Return [x, y] of the center of cell containing provided text 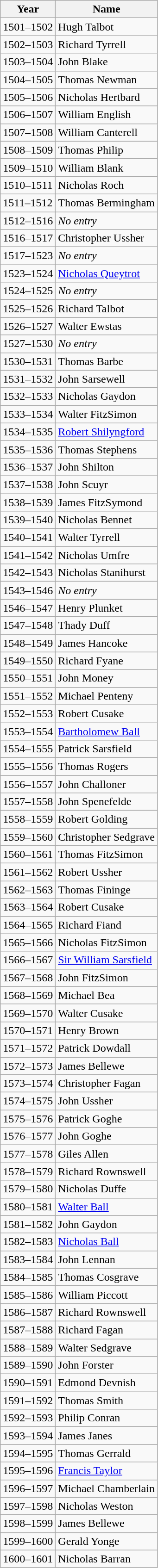
1542–1543 [28, 573]
Walter Cusake [107, 1013]
1551–1552 [28, 696]
Michael Penteny [107, 696]
1589–1590 [28, 1365]
Walter Ewstas [107, 326]
Sir William Sarsfield [107, 960]
John Challoner [107, 784]
Thomas Bermingham [107, 203]
1505–1506 [28, 97]
James Janes [107, 1436]
1526–1527 [28, 326]
Walter Tyrrell [107, 538]
John Spenefelde [107, 802]
1549–1550 [28, 661]
1504–1505 [28, 80]
1576–1577 [28, 1136]
1586–1587 [28, 1312]
Giles Allen [107, 1154]
Patrick Sarsfield [107, 749]
1579–1580 [28, 1189]
Walter FitzSimon [107, 414]
1531–1532 [28, 379]
1533–1534 [28, 414]
1530–1531 [28, 361]
John Scuyr [107, 484]
Thomas Rogers [107, 766]
Gerald Yonge [107, 1541]
Henry Brown [107, 1030]
Patrick Goghe [107, 1119]
1556–1557 [28, 784]
Henry Plunket [107, 608]
1581–1582 [28, 1224]
1599–1600 [28, 1541]
1502–1503 [28, 44]
Thomas Philip [107, 150]
Thomas Smith [107, 1401]
1537–1538 [28, 484]
1600–1601 [28, 1559]
1575–1576 [28, 1119]
1572–1573 [28, 1066]
Thomas Newman [107, 80]
1592–1593 [28, 1418]
1523–1524 [28, 273]
1587–1588 [28, 1330]
1506–1507 [28, 115]
Thady Duff [107, 626]
1574–1575 [28, 1101]
1559–1560 [28, 837]
Nicholas Queytrot [107, 273]
1569–1570 [28, 1013]
1536–1537 [28, 467]
1573–1574 [28, 1084]
Nicholas Barran [107, 1559]
1562–1563 [28, 890]
1563–1564 [28, 907]
1527–1530 [28, 344]
Nicholas FitzSimon [107, 942]
1582–1583 [28, 1242]
1541–1542 [28, 555]
John Forster [107, 1365]
1597–1598 [28, 1506]
Philip Conran [107, 1418]
1580–1581 [28, 1207]
Christopher Ussher [107, 238]
William Piccott [107, 1295]
1568–1569 [28, 995]
1553–1554 [28, 731]
1570–1571 [28, 1030]
1539–1540 [28, 520]
Richard Fiand [107, 925]
Michael Chamberlain [107, 1488]
William Blank [107, 167]
Bartholomew Ball [107, 731]
1595–1596 [28, 1471]
1524–1525 [28, 291]
James FitzSymond [107, 502]
1546–1547 [28, 608]
John Gaydon [107, 1224]
John Goghe [107, 1136]
1510–1511 [28, 185]
John Lennan [107, 1259]
Christopher Fagan [107, 1084]
Robert Ussher [107, 872]
Christopher Sedgrave [107, 837]
1588–1589 [28, 1348]
Nicholas Hertbard [107, 97]
1552–1553 [28, 713]
1543–1546 [28, 590]
1550–1551 [28, 678]
1558–1559 [28, 819]
Richard Fagan [107, 1330]
William English [107, 115]
Nicholas Gaydon [107, 397]
Nicholas Duffe [107, 1189]
1591–1592 [28, 1401]
James Hancoke [107, 643]
1583–1584 [28, 1259]
1566–1567 [28, 960]
Richard Fyane [107, 661]
1567–1568 [28, 978]
Richard Tyrrell [107, 44]
Walter Sedgrave [107, 1348]
Patrick Dowdall [107, 1048]
1548–1549 [28, 643]
Thomas Cosgrave [107, 1277]
1557–1558 [28, 802]
1534–1535 [28, 432]
1577–1578 [28, 1154]
John FitzSimon [107, 978]
1598–1599 [28, 1524]
1532–1533 [28, 397]
Edmond Devnish [107, 1383]
Thomas FitzSimon [107, 855]
1564–1565 [28, 925]
John Sarsewell [107, 379]
1560–1561 [28, 855]
1585–1586 [28, 1295]
1555–1556 [28, 766]
Nicholas Umfre [107, 555]
Nicholas Bennet [107, 520]
Richard Talbot [107, 309]
Robert Shilyngford [107, 432]
1547–1548 [28, 626]
1554–1555 [28, 749]
Walter Ball [107, 1207]
1571–1572 [28, 1048]
Thomas Fininge [107, 890]
Name [107, 9]
1507–1508 [28, 132]
1508–1509 [28, 150]
1596–1597 [28, 1488]
1517–1523 [28, 256]
John Blake [107, 62]
1512–1516 [28, 221]
John Ussher [107, 1101]
1535–1536 [28, 449]
1590–1591 [28, 1383]
William Canterell [107, 132]
1509–1510 [28, 167]
1511–1512 [28, 203]
1584–1585 [28, 1277]
1578–1579 [28, 1171]
1594–1595 [28, 1453]
1593–1594 [28, 1436]
Thomas Gerrald [107, 1453]
1503–1504 [28, 62]
1501–1502 [28, 27]
Nicholas Weston [107, 1506]
1538–1539 [28, 502]
Thomas Stephens [107, 449]
1516–1517 [28, 238]
1540–1541 [28, 538]
Robert Golding [107, 819]
Michael Bea [107, 995]
Thomas Barbe [107, 361]
Nicholas Roch [107, 185]
Year [28, 9]
Nicholas Stanihurst [107, 573]
John Shilton [107, 467]
Hugh Talbot [107, 27]
Francis Taylor [107, 1471]
1525–1526 [28, 309]
Nicholas Ball [107, 1242]
1565–1566 [28, 942]
1561–1562 [28, 872]
John Money [107, 678]
